Capture the cell that displays the provided text and extract its [x, y] central coordinate. 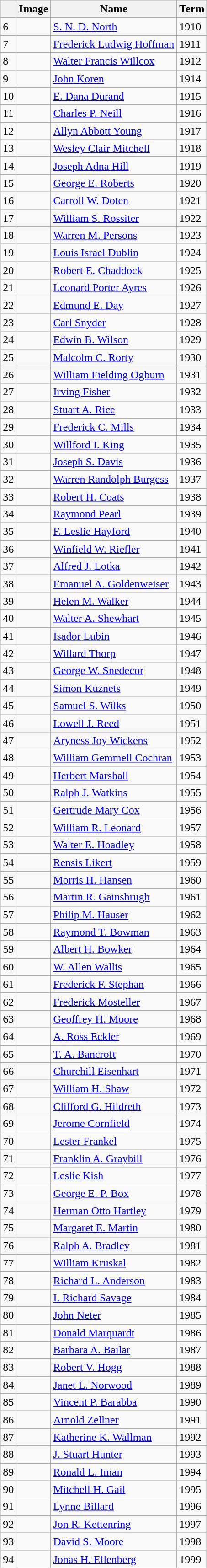
1999 [192, 1559]
1946 [192, 636]
1918 [192, 148]
74 [8, 1211]
1941 [192, 549]
18 [8, 236]
66 [8, 1072]
1966 [192, 984]
1949 [192, 688]
1921 [192, 200]
1923 [192, 236]
S. N. D. North [114, 27]
79 [8, 1298]
1996 [192, 1507]
91 [8, 1507]
56 [8, 897]
Robert V. Hogg [114, 1368]
48 [8, 758]
89 [8, 1472]
1963 [192, 932]
45 [8, 706]
Ralph J. Watkins [114, 793]
6 [8, 27]
Albert H. Bowker [114, 949]
1945 [192, 619]
Leonard Porter Ayres [114, 288]
87 [8, 1437]
46 [8, 723]
40 [8, 619]
53 [8, 845]
William H. Shaw [114, 1089]
1998 [192, 1541]
11 [8, 113]
W. Allen Wallis [114, 967]
88 [8, 1455]
50 [8, 793]
William R. Leonard [114, 828]
1925 [192, 270]
Name [114, 9]
1989 [192, 1385]
83 [8, 1368]
9 [8, 79]
I. Richard Savage [114, 1298]
J. Stuart Hunter [114, 1455]
1960 [192, 880]
Herman Otto Hartley [114, 1211]
1911 [192, 44]
1950 [192, 706]
Clifford G. Hildreth [114, 1106]
1991 [192, 1420]
1924 [192, 253]
1948 [192, 671]
Stuart A. Rice [114, 410]
William Gemmell Cochran [114, 758]
1934 [192, 427]
1931 [192, 375]
Katherine K. Wallman [114, 1437]
51 [8, 810]
Lester Frankel [114, 1141]
1986 [192, 1333]
Leslie Kish [114, 1176]
1964 [192, 949]
Louis Israel Dublin [114, 253]
1951 [192, 723]
1979 [192, 1211]
Herbert Marshall [114, 776]
Walter Francis Willcox [114, 61]
42 [8, 653]
64 [8, 1036]
82 [8, 1350]
1977 [192, 1176]
63 [8, 1019]
1988 [192, 1368]
Frederick F. Stephan [114, 984]
32 [8, 479]
Ralph A. Bradley [114, 1245]
1981 [192, 1245]
Term [192, 9]
77 [8, 1263]
1978 [192, 1193]
Carroll W. Doten [114, 200]
1993 [192, 1455]
T. A. Bancroft [114, 1054]
Arnold Zellner [114, 1420]
94 [8, 1559]
1915 [192, 96]
1928 [192, 323]
Isador Lubin [114, 636]
1976 [192, 1158]
92 [8, 1524]
13 [8, 148]
Robert E. Chaddock [114, 270]
Edmund E. Day [114, 305]
1965 [192, 967]
Mitchell H. Gail [114, 1489]
Alfred J. Lotka [114, 566]
1982 [192, 1263]
Simon Kuznets [114, 688]
1972 [192, 1089]
Emanuel A. Goldenweiser [114, 584]
62 [8, 1002]
47 [8, 740]
Geoffrey H. Moore [114, 1019]
Franklin A. Graybill [114, 1158]
Willford I. King [114, 444]
1975 [192, 1141]
1935 [192, 444]
Frederick C. Mills [114, 427]
David S. Moore [114, 1541]
William Kruskal [114, 1263]
1984 [192, 1298]
1930 [192, 357]
34 [8, 514]
37 [8, 566]
Image [34, 9]
1912 [192, 61]
49 [8, 776]
F. Leslie Hayford [114, 532]
52 [8, 828]
31 [8, 462]
54 [8, 862]
Lynne Billard [114, 1507]
Philip M. Hauser [114, 915]
33 [8, 496]
1916 [192, 113]
1995 [192, 1489]
1987 [192, 1350]
Malcolm C. Rorty [114, 357]
71 [8, 1158]
Barbara A. Bailar [114, 1350]
72 [8, 1176]
William Fielding Ogburn [114, 375]
Allyn Abbott Young [114, 131]
1952 [192, 740]
35 [8, 532]
80 [8, 1315]
84 [8, 1385]
1985 [192, 1315]
Joseph Adna Hill [114, 166]
George E. Roberts [114, 183]
1968 [192, 1019]
17 [8, 218]
Warren M. Persons [114, 236]
1956 [192, 810]
Rensis Likert [114, 862]
1971 [192, 1072]
Frederick Ludwig Hoffman [114, 44]
1940 [192, 532]
Walter A. Shewhart [114, 619]
1970 [192, 1054]
75 [8, 1228]
38 [8, 584]
70 [8, 1141]
Willard Thorp [114, 653]
30 [8, 444]
Richard L. Anderson [114, 1280]
John Neter [114, 1315]
20 [8, 270]
78 [8, 1280]
28 [8, 410]
Raymond T. Bowman [114, 932]
1919 [192, 166]
93 [8, 1541]
John Koren [114, 79]
1922 [192, 218]
Martin R. Gainsbrugh [114, 897]
27 [8, 392]
Walter E. Hoadley [114, 845]
1958 [192, 845]
85 [8, 1402]
68 [8, 1106]
Morris H. Hansen [114, 880]
22 [8, 305]
81 [8, 1333]
24 [8, 340]
7 [8, 44]
Samuel S. Wilks [114, 706]
10 [8, 96]
23 [8, 323]
Helen M. Walker [114, 601]
Vincent P. Barabba [114, 1402]
1980 [192, 1228]
Warren Randolph Burgess [114, 479]
1910 [192, 27]
1962 [192, 915]
1983 [192, 1280]
George W. Snedecor [114, 671]
26 [8, 375]
Carl Snyder [114, 323]
1967 [192, 1002]
1917 [192, 131]
Jon R. Kettenring [114, 1524]
69 [8, 1124]
1944 [192, 601]
1936 [192, 462]
25 [8, 357]
Lowell J. Reed [114, 723]
41 [8, 636]
Frederick Mosteller [114, 1002]
1938 [192, 496]
1927 [192, 305]
Joseph S. Davis [114, 462]
William S. Rossiter [114, 218]
39 [8, 601]
36 [8, 549]
1914 [192, 79]
1969 [192, 1036]
43 [8, 671]
Ronald L. Iman [114, 1472]
1990 [192, 1402]
1943 [192, 584]
A. Ross Eckler [114, 1036]
65 [8, 1054]
1961 [192, 897]
90 [8, 1489]
Jonas H. Ellenberg [114, 1559]
8 [8, 61]
1959 [192, 862]
58 [8, 932]
16 [8, 200]
1937 [192, 479]
1929 [192, 340]
44 [8, 688]
Aryness Joy Wickens [114, 740]
1955 [192, 793]
1920 [192, 183]
1994 [192, 1472]
55 [8, 880]
59 [8, 949]
76 [8, 1245]
Jerome Cornfield [114, 1124]
86 [8, 1420]
1997 [192, 1524]
Gertrude Mary Cox [114, 810]
Margaret E. Martin [114, 1228]
Raymond Pearl [114, 514]
1942 [192, 566]
60 [8, 967]
Edwin B. Wilson [114, 340]
George E. P. Box [114, 1193]
Charles P. Neill [114, 113]
1974 [192, 1124]
Wesley Clair Mitchell [114, 148]
Irving Fisher [114, 392]
67 [8, 1089]
1932 [192, 392]
19 [8, 253]
1957 [192, 828]
1926 [192, 288]
1947 [192, 653]
1939 [192, 514]
21 [8, 288]
1973 [192, 1106]
12 [8, 131]
14 [8, 166]
Janet L. Norwood [114, 1385]
15 [8, 183]
1933 [192, 410]
57 [8, 915]
61 [8, 984]
Churchill Eisenhart [114, 1072]
1954 [192, 776]
29 [8, 427]
Donald Marquardt [114, 1333]
1992 [192, 1437]
Robert H. Coats [114, 496]
E. Dana Durand [114, 96]
73 [8, 1193]
Winfield W. Riefler [114, 549]
1953 [192, 758]
